Provide the [x, y] coordinate of the cell's center where the given text is located.  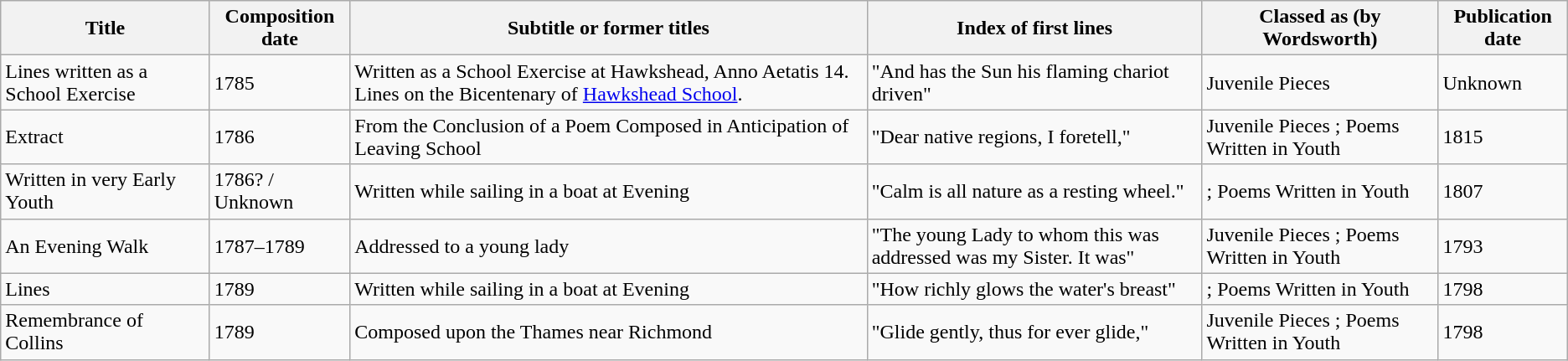
Lines written as a School Exercise [106, 82]
Unknown [1503, 82]
"How richly glows the water's breast" [1034, 289]
Composition date [280, 28]
1793 [1503, 246]
"The young Lady to whom this was addressed was my Sister. It was" [1034, 246]
Title [106, 28]
Written as a School Exercise at Hawkshead, Anno Aetatis 14. Lines on the Bicentenary of Hawkshead School. [608, 82]
"And has the Sun his flaming chariot driven" [1034, 82]
Addressed to a young lady [608, 246]
Remembrance of Collins [106, 332]
1786 [280, 137]
Extract [106, 137]
Publication date [1503, 28]
Juvenile Pieces [1320, 82]
Composed upon the Thames near Richmond [608, 332]
1785 [280, 82]
Lines [106, 289]
1815 [1503, 137]
Classed as (by Wordsworth) [1320, 28]
An Evening Walk [106, 246]
"Glide gently, thus for ever glide," [1034, 332]
"Calm is all nature as a resting wheel." [1034, 191]
1786? / Unknown [280, 191]
Index of first lines [1034, 28]
Written in very Early Youth [106, 191]
Subtitle or former titles [608, 28]
From the Conclusion of a Poem Composed in Anticipation of Leaving School [608, 137]
"Dear native regions, I foretell," [1034, 137]
1807 [1503, 191]
1787–1789 [280, 246]
